Extract the (x, y) coordinate from the center of the cell holding the provided text.  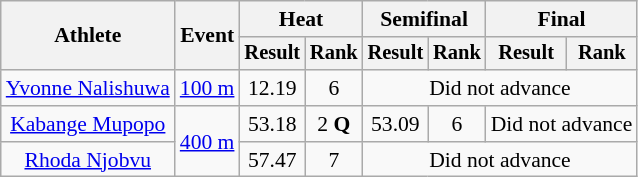
Semifinal (424, 19)
Event (208, 36)
Kabange Mupopo (88, 124)
12.19 (272, 88)
2 Q (334, 124)
100 m (208, 88)
Final (562, 19)
53.09 (396, 124)
Athlete (88, 36)
53.18 (272, 124)
400 m (208, 142)
Heat (300, 19)
Yvonne Nalishuwa (88, 88)
